Output the [x, y] coordinate of the center of the cell containing the given text.  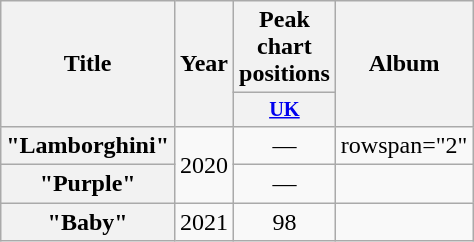
Year [204, 64]
2021 [204, 222]
Peak chart positions [285, 47]
"Purple" [88, 184]
Title [88, 64]
98 [285, 222]
Album [404, 64]
"Baby" [88, 222]
UK [285, 110]
"Lamborghini" [88, 145]
rowspan="2" [404, 145]
2020 [204, 164]
